Extract the [x, y] coordinate from the center of the cell holding the provided text.  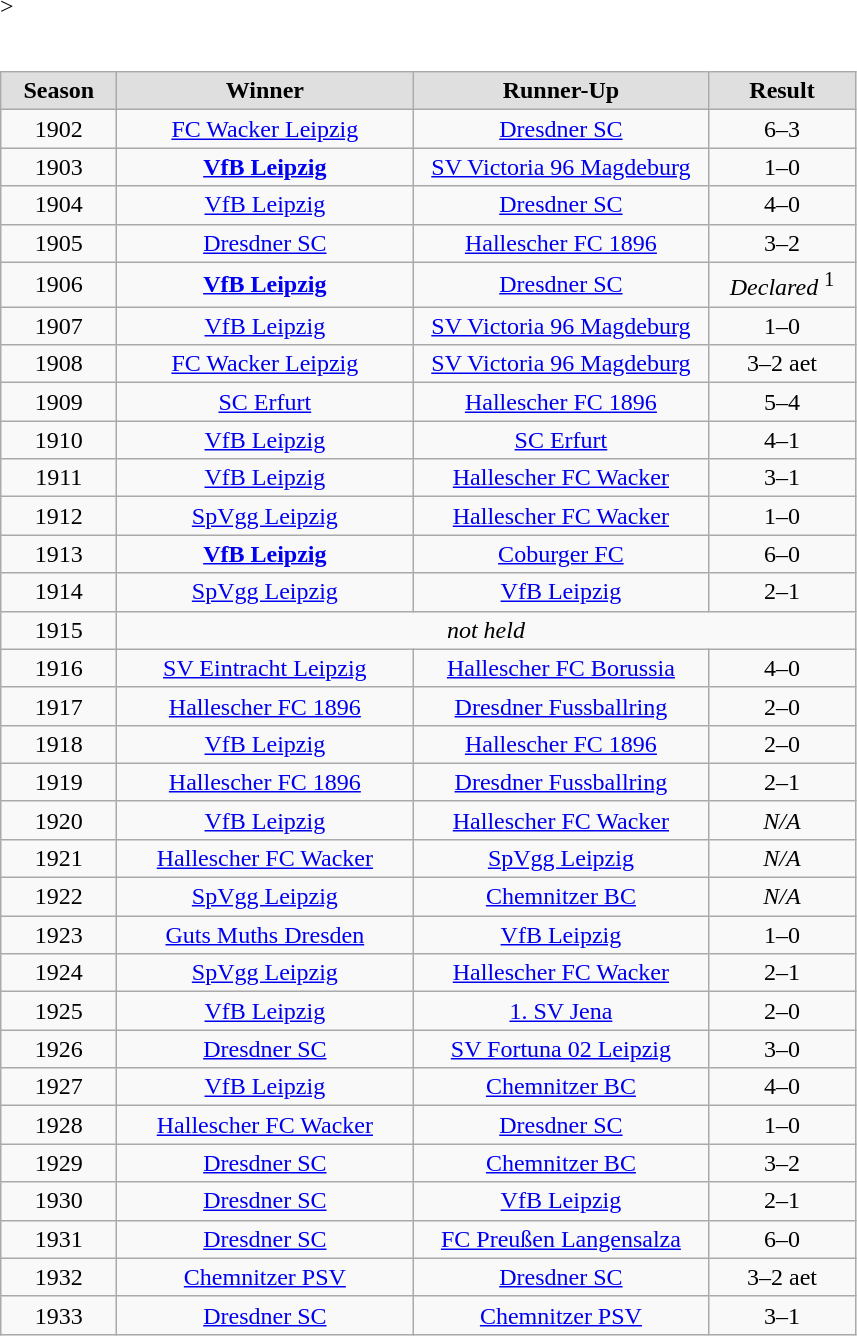
Season [59, 91]
1933 [59, 1315]
1921 [59, 858]
1913 [59, 554]
1910 [59, 440]
1932 [59, 1277]
1917 [59, 706]
Result [782, 91]
5–4 [782, 402]
SV Eintracht Leipzig [265, 668]
1909 [59, 402]
SV Fortuna 02 Leipzig [561, 1049]
1927 [59, 1087]
Winner [265, 91]
not held [486, 630]
1924 [59, 973]
FC Preußen Langensalza [561, 1239]
Declared 1 [782, 284]
1916 [59, 668]
1925 [59, 1011]
Hallescher FC Borussia [561, 668]
1929 [59, 1163]
1911 [59, 478]
1902 [59, 129]
1905 [59, 243]
1904 [59, 205]
1920 [59, 820]
1918 [59, 744]
4–1 [782, 440]
Coburger FC [561, 554]
1912 [59, 516]
1907 [59, 326]
1906 [59, 284]
Runner-Up [561, 91]
1. SV Jena [561, 1011]
1926 [59, 1049]
3–0 [782, 1049]
1914 [59, 592]
1903 [59, 167]
Guts Muths Dresden [265, 935]
6–3 [782, 129]
1919 [59, 782]
1928 [59, 1125]
1908 [59, 364]
1922 [59, 897]
1923 [59, 935]
1931 [59, 1239]
1930 [59, 1201]
1915 [59, 630]
